Provide the (x, y) coordinate of the cell's center where the given text is located.  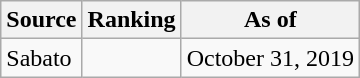
October 31, 2019 (270, 58)
Ranking (132, 20)
Source (42, 20)
As of (270, 20)
Sabato (42, 58)
